From the cell containing the given text, extract its center point as [x, y] coordinate. 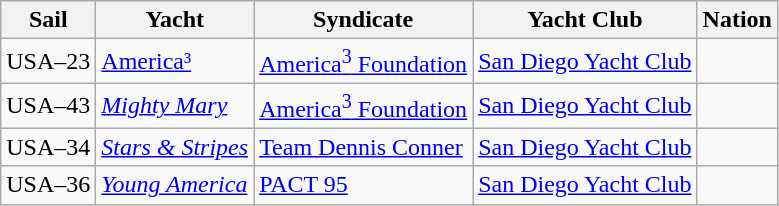
USA–34 [48, 147]
Sail [48, 20]
Mighty Mary [175, 106]
Nation [737, 20]
USA–36 [48, 185]
Team Dennis Conner [364, 147]
Yacht [175, 20]
America³ [175, 62]
Young America [175, 185]
Stars & Stripes [175, 147]
Syndicate [364, 20]
Yacht Club [585, 20]
PACT 95 [364, 185]
USA–23 [48, 62]
USA–43 [48, 106]
